Return [x, y] of the center of cell containing provided text 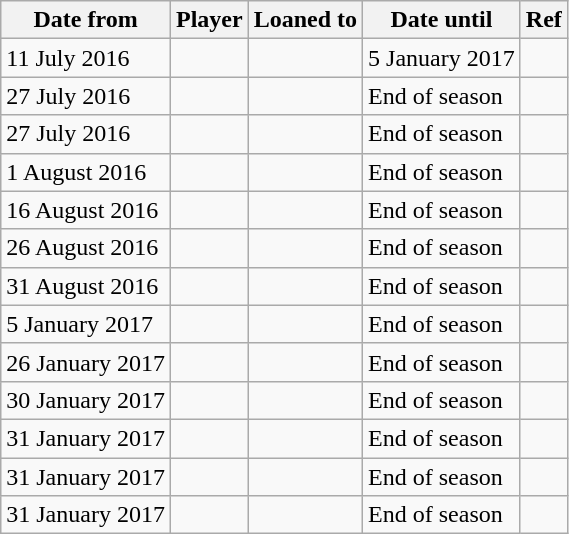
1 August 2016 [86, 172]
Ref [544, 20]
11 July 2016 [86, 58]
Date from [86, 20]
30 January 2017 [86, 400]
Loaned to [305, 20]
31 August 2016 [86, 286]
26 January 2017 [86, 362]
Player [209, 20]
26 August 2016 [86, 248]
Date until [442, 20]
16 August 2016 [86, 210]
